From the cell containing the given text, extract its center point as [X, Y] coordinate. 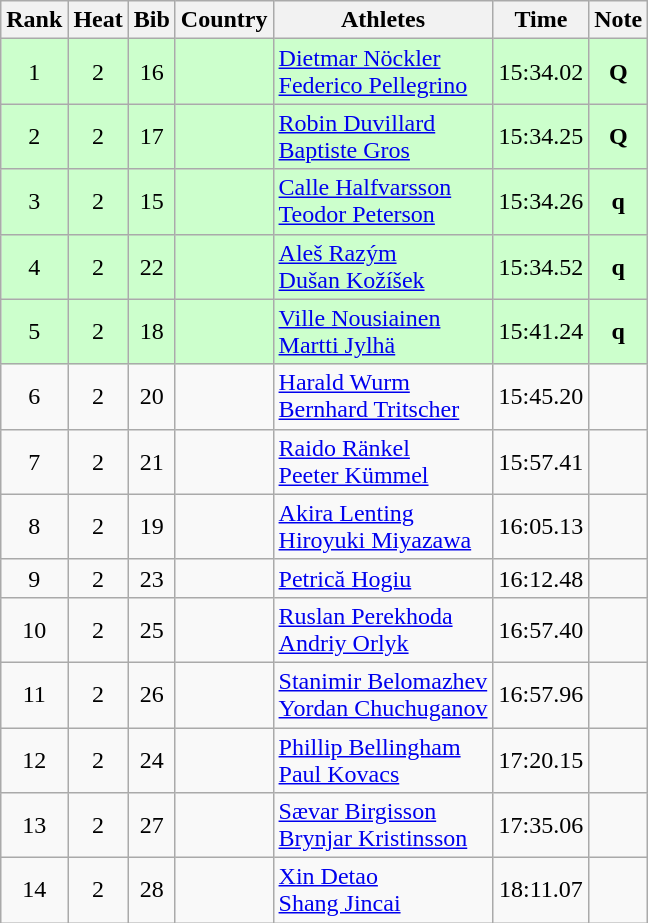
15:57.41 [541, 462]
Robin DuvillardBaptiste Gros [383, 136]
28 [152, 890]
Petrică Hogiu [383, 578]
Heat [98, 20]
Country [224, 20]
15 [152, 202]
9 [34, 578]
21 [152, 462]
15:34.25 [541, 136]
4 [34, 266]
11 [34, 694]
3 [34, 202]
17 [152, 136]
Akira LentingHiroyuki Miyazawa [383, 526]
Time [541, 20]
Ruslan PerekhodaAndriy Orlyk [383, 630]
Athletes [383, 20]
7 [34, 462]
14 [34, 890]
20 [152, 396]
13 [34, 826]
10 [34, 630]
Note [618, 20]
16:57.40 [541, 630]
5 [34, 332]
15:34.52 [541, 266]
15:45.20 [541, 396]
18:11.07 [541, 890]
16:57.96 [541, 694]
Xin DetaoShang Jincai [383, 890]
Harald WurmBernhard Tritscher [383, 396]
27 [152, 826]
Stanimir BelomazhevYordan Chuchuganov [383, 694]
24 [152, 760]
8 [34, 526]
Ville NousiainenMartti Jylhä [383, 332]
16:05.13 [541, 526]
15:34.02 [541, 72]
17:20.15 [541, 760]
17:35.06 [541, 826]
Raido RänkelPeeter Kümmel [383, 462]
25 [152, 630]
1 [34, 72]
26 [152, 694]
15:34.26 [541, 202]
6 [34, 396]
Phillip BellinghamPaul Kovacs [383, 760]
15:41.24 [541, 332]
Calle HalfvarssonTeodor Peterson [383, 202]
16 [152, 72]
19 [152, 526]
22 [152, 266]
18 [152, 332]
Dietmar NöcklerFederico Pellegrino [383, 72]
Sævar BirgissonBrynjar Kristinsson [383, 826]
16:12.48 [541, 578]
23 [152, 578]
Bib [152, 20]
Aleš RazýmDušan Kožíšek [383, 266]
Rank [34, 20]
12 [34, 760]
